Scan for the cell matching the given text and deliver its [x, y] coordinate at center. 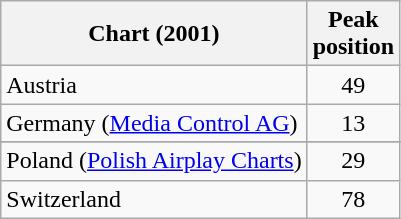
Poland (Polish Airplay Charts) [154, 161]
Switzerland [154, 199]
13 [353, 123]
Peakposition [353, 34]
29 [353, 161]
78 [353, 199]
Germany (Media Control AG) [154, 123]
49 [353, 85]
Austria [154, 85]
Chart (2001) [154, 34]
